Determine the [X, Y] coordinate at the center of the cell enclosing the given text.  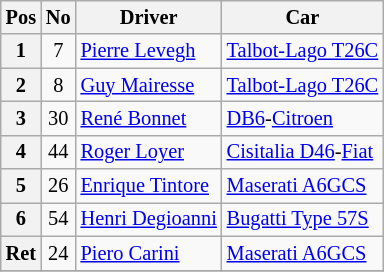
54 [58, 219]
Pos [21, 17]
6 [21, 219]
1 [21, 51]
Pierre Levegh [149, 51]
24 [58, 253]
Henri Degioanni [149, 219]
Guy Mairesse [149, 85]
8 [58, 85]
7 [58, 51]
5 [21, 186]
Driver [149, 17]
2 [21, 85]
3 [21, 118]
26 [58, 186]
No [58, 17]
Piero Carini [149, 253]
Enrique Tintore [149, 186]
Roger Loyer [149, 152]
4 [21, 152]
30 [58, 118]
44 [58, 152]
René Bonnet [149, 118]
Bugatti Type 57S [302, 219]
DB6-Citroen [302, 118]
Cisitalia D46-Fiat [302, 152]
Car [302, 17]
Ret [21, 253]
